Return (X, Y) of the center of cell containing provided text 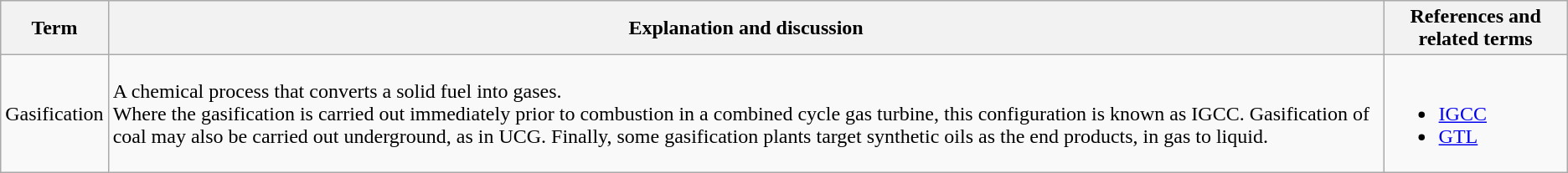
Gasification (54, 114)
Term (54, 28)
IGCCGTL (1476, 114)
References and related terms (1476, 28)
Explanation and discussion (745, 28)
